Locate the cell with the specified text and output its (x, y) center coordinate. 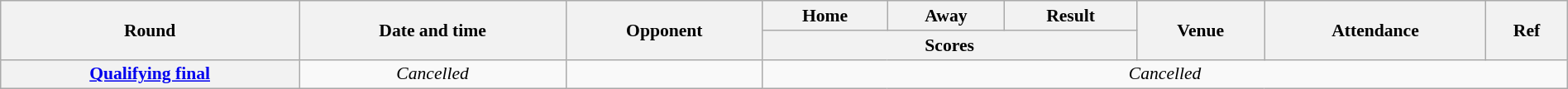
Date and time (433, 30)
Result (1070, 16)
Ref (1527, 30)
Home (825, 16)
Round (151, 30)
Venue (1201, 30)
Opponent (665, 30)
Away (946, 16)
Scores (949, 45)
Qualifying final (151, 74)
Attendance (1375, 30)
